Search for the cell housing the specified text and yield its (X, Y) center coordinate. 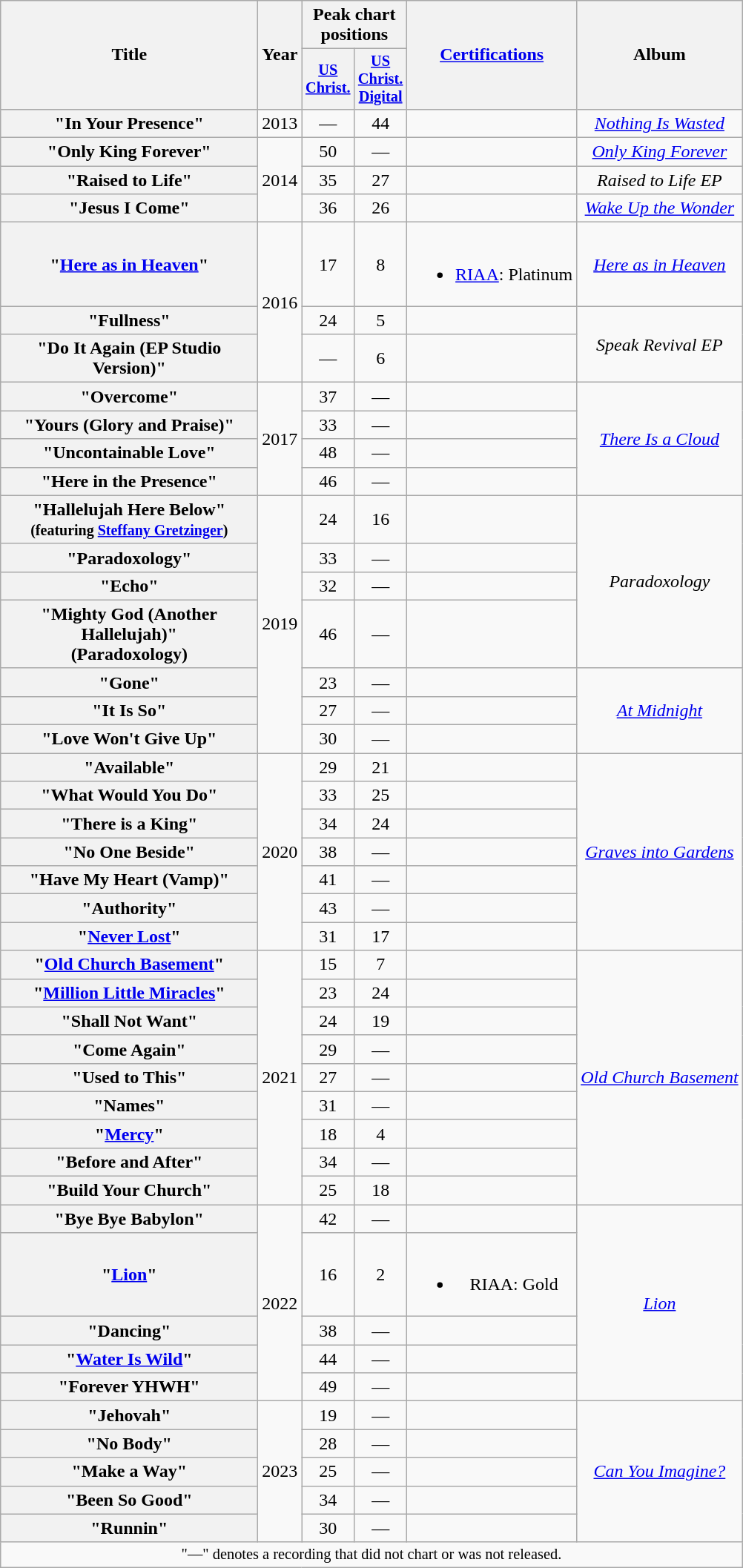
48 (328, 453)
"Million Little Miracles" (129, 993)
26 (381, 208)
RIAA: Gold (492, 1275)
Graves into Gardens (660, 852)
"Jehovah" (129, 1415)
"Runnin" (129, 1528)
Wake Up the Wonder (660, 208)
4 (381, 1134)
43 (328, 908)
Raised to Life EP (660, 180)
41 (328, 880)
28 (328, 1443)
2020 (280, 852)
"Fullness" (129, 320)
"Available" (129, 767)
32 (328, 586)
Here as in Heaven (660, 264)
"Have My Heart (Vamp)" (129, 880)
USChrist.Digital (381, 79)
"Come Again" (129, 1049)
"No One Beside" (129, 852)
Can You Imagine? (660, 1472)
At Midnight (660, 710)
"Uncontainable Love" (129, 453)
RIAA: Platinum (492, 264)
"Overcome" (129, 397)
Year (280, 55)
"Used to This" (129, 1077)
"Forever YHWH" (129, 1387)
Title (129, 55)
"There is a King" (129, 824)
2016 (280, 302)
49 (328, 1387)
2023 (280, 1472)
"In Your Presence" (129, 123)
Speak Revival EP (660, 344)
"Lion" (129, 1275)
"Old Church Basement" (129, 965)
Peak chart positions (354, 25)
2013 (280, 123)
2019 (280, 624)
7 (381, 965)
"Echo" (129, 586)
"Hallelujah Here Below"(featuring Steffany Gretzinger) (129, 519)
"Bye Bye Babylon" (129, 1219)
2022 (280, 1303)
"Gone" (129, 682)
"Dancing" (129, 1331)
Album (660, 55)
Old Church Basement (660, 1078)
"Paradoxology" (129, 558)
"Names" (129, 1105)
"Jesus I Come" (129, 208)
"No Body" (129, 1443)
Paradoxology (660, 581)
"Love Won't Give Up" (129, 739)
2014 (280, 180)
"Yours (Glory and Praise)" (129, 425)
USChrist. (328, 79)
Certifications (492, 55)
"Before and After" (129, 1162)
50 (328, 152)
36 (328, 208)
"Raised to Life" (129, 180)
2021 (280, 1078)
"Never Lost" (129, 936)
Only King Forever (660, 152)
6 (381, 359)
15 (328, 965)
"Mercy" (129, 1134)
"Do It Again (EP Studio Version)" (129, 359)
"Mighty God (Another Hallelujah)"(Paradoxology) (129, 634)
42 (328, 1219)
"Build Your Church" (129, 1191)
"Make a Way" (129, 1472)
"What Would You Do" (129, 795)
"Shall Not Want" (129, 1021)
"Been So Good" (129, 1500)
8 (381, 264)
Lion (660, 1303)
"Only King Forever" (129, 152)
"It Is So" (129, 710)
There Is a Cloud (660, 439)
"Water Is Wild" (129, 1359)
2 (381, 1275)
35 (328, 180)
"Here in the Presence" (129, 481)
2017 (280, 439)
21 (381, 767)
Nothing Is Wasted (660, 123)
"Authority" (129, 908)
37 (328, 397)
"Here as in Heaven" (129, 264)
"—" denotes a recording that did not chart or was not released. (371, 1555)
5 (381, 320)
